Return [x, y] of the center of cell containing provided text 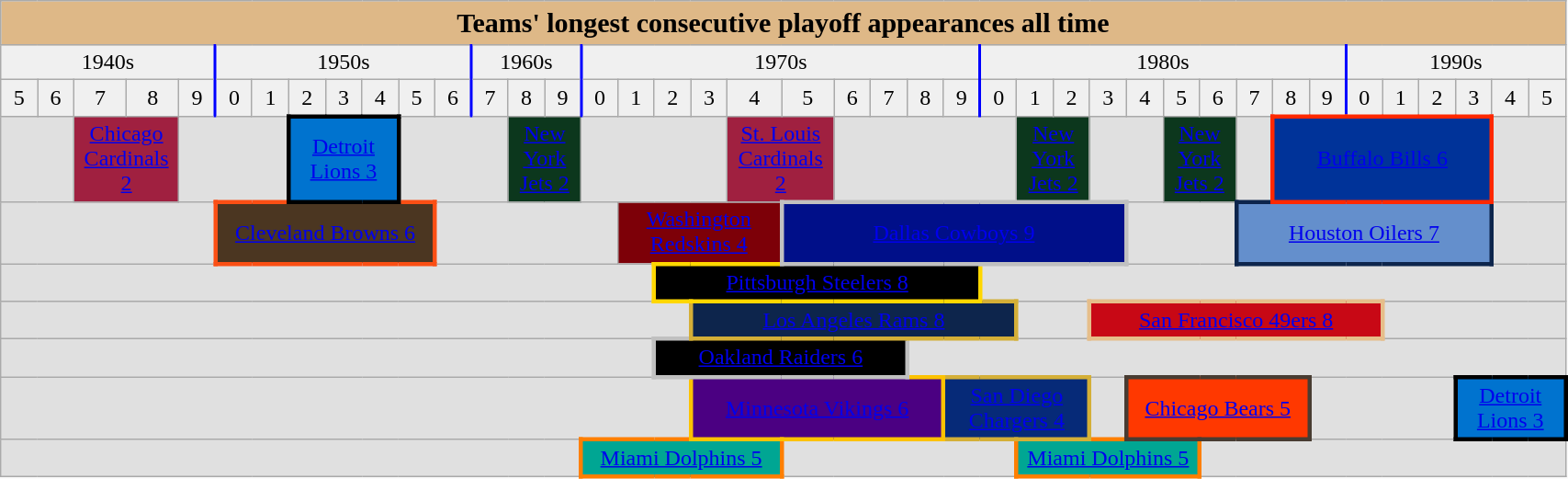
Washington Redskins 4 [699, 234]
1970s [781, 63]
1960s [525, 63]
San Francisco 49ers 8 [1235, 320]
Buffalo Bills 6 [1382, 159]
Teams' longest consecutive playoff appearances all time [783, 23]
1940s [108, 63]
Los Angeles Rams 8 [854, 320]
Houston Oilers 7 [1365, 234]
Dallas Cowboys 9 [954, 234]
1980s [1163, 63]
Pittsburgh Steelers 8 [818, 281]
1990s [1455, 63]
Chicago Bears 5 [1218, 408]
1950s [344, 63]
St. Louis Cardinals 2 [781, 159]
San Diego Chargers 4 [1016, 408]
Oakland Raiders 6 [781, 359]
Chicago Cardinals 2 [127, 159]
Cleveland Browns 6 [325, 234]
Minnesota Vikings 6 [818, 408]
